Determine the [x, y] coordinate at the center of the cell enclosing the given text.  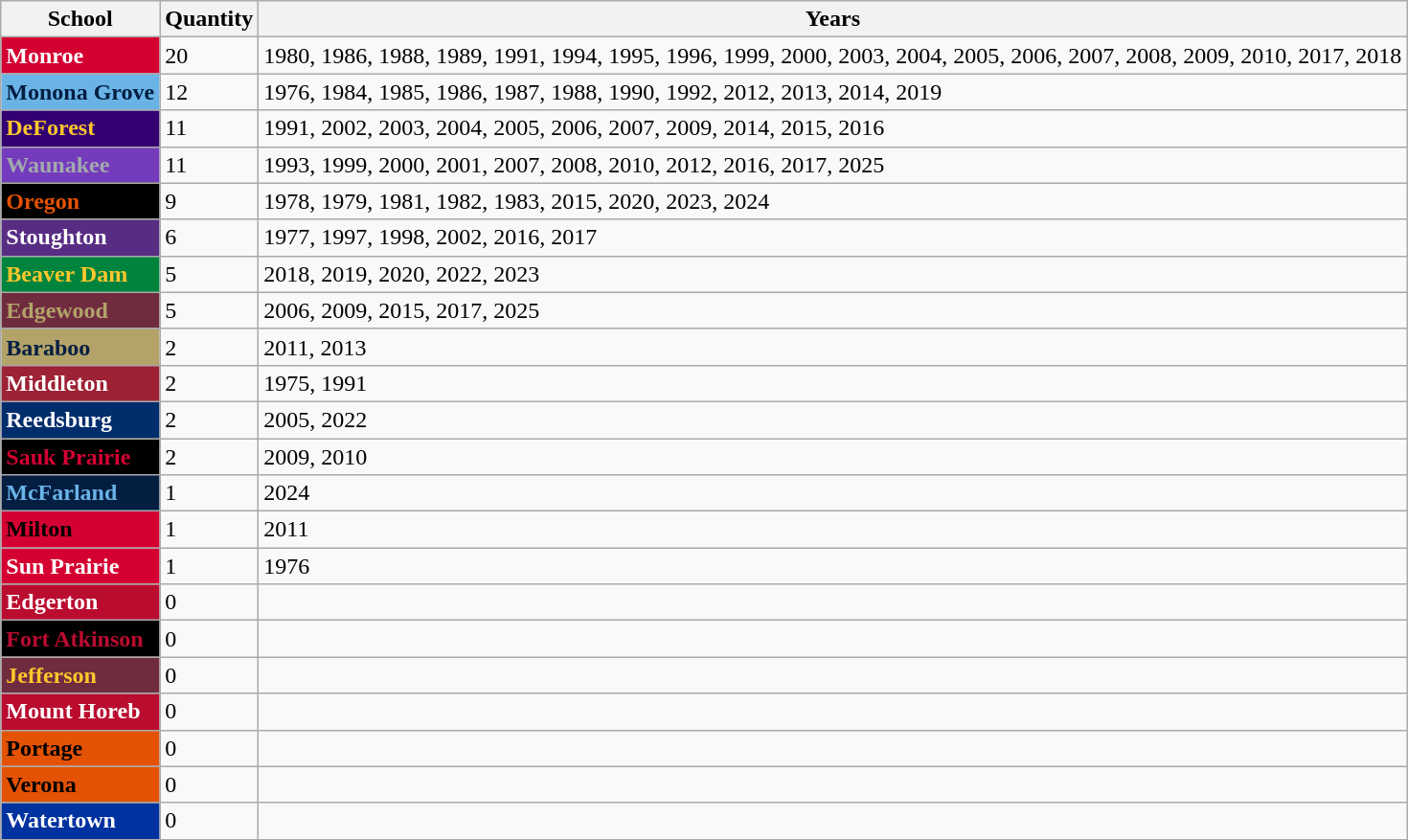
Mount Horeb [80, 712]
Milton [80, 530]
9 [209, 201]
Oregon [80, 201]
2005, 2022 [833, 420]
1977, 1997, 1998, 2002, 2016, 2017 [833, 238]
Middleton [80, 383]
Sauk Prairie [80, 457]
Jefferson [80, 675]
Beaver Dam [80, 274]
2011 [833, 530]
1991, 2002, 2003, 2004, 2005, 2006, 2007, 2009, 2014, 2015, 2016 [833, 128]
1976 [833, 566]
Portage [80, 748]
Quantity [209, 19]
Sun Prairie [80, 566]
DeForest [80, 128]
Reedsburg [80, 420]
1980, 1986, 1988, 1989, 1991, 1994, 1995, 1996, 1999, 2000, 2003, 2004, 2005, 2006, 2007, 2008, 2009, 2010, 2017, 2018 [833, 56]
1993, 1999, 2000, 2001, 2007, 2008, 2010, 2012, 2016, 2017, 2025 [833, 165]
2018, 2019, 2020, 2022, 2023 [833, 274]
20 [209, 56]
Edgerton [80, 602]
2009, 2010 [833, 457]
2006, 2009, 2015, 2017, 2025 [833, 310]
Monroe [80, 56]
Years [833, 19]
12 [209, 92]
Fort Atkinson [80, 639]
2024 [833, 493]
Baraboo [80, 347]
Monona Grove [80, 92]
1975, 1991 [833, 383]
School [80, 19]
1976, 1984, 1985, 1986, 1987, 1988, 1990, 1992, 2012, 2013, 2014, 2019 [833, 92]
McFarland [80, 493]
2011, 2013 [833, 347]
Waunakee [80, 165]
6 [209, 238]
Stoughton [80, 238]
1978, 1979, 1981, 1982, 1983, 2015, 2020, 2023, 2024 [833, 201]
Edgewood [80, 310]
Watertown [80, 821]
Verona [80, 784]
